Identify which cell holds the provided text, then report its [x, y] central coordinate. 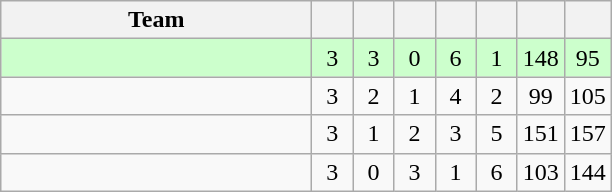
151 [540, 134]
103 [540, 172]
4 [456, 96]
Team [156, 20]
95 [588, 58]
105 [588, 96]
144 [588, 172]
157 [588, 134]
148 [540, 58]
5 [496, 134]
99 [540, 96]
